Output the [X, Y] coordinate of the center of the cell containing the given text.  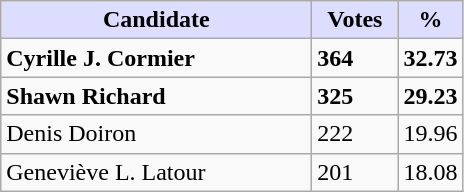
Shawn Richard [156, 96]
222 [355, 134]
32.73 [430, 58]
19.96 [430, 134]
201 [355, 172]
364 [355, 58]
% [430, 20]
Cyrille J. Cormier [156, 58]
Denis Doiron [156, 134]
29.23 [430, 96]
Geneviève L. Latour [156, 172]
Candidate [156, 20]
325 [355, 96]
18.08 [430, 172]
Votes [355, 20]
